Detect which cell encompasses the target text, then output its (x, y) center coordinate. 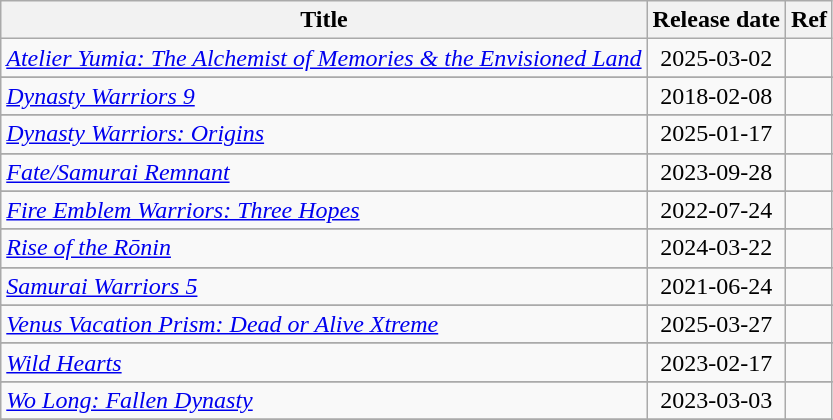
2023-09-28 (716, 172)
Samurai Warriors 5 (324, 286)
2025-03-02 (716, 58)
Dynasty Warriors 9 (324, 96)
Dynasty Warriors: Origins (324, 134)
Rise of the Rōnin (324, 248)
Title (324, 20)
Wo Long: Fallen Dynasty (324, 400)
Fire Emblem Warriors: Three Hopes (324, 210)
Atelier Yumia: The Alchemist of Memories & the Envisioned Land (324, 58)
2018-02-08 (716, 96)
2023-03-03 (716, 400)
Fate/Samurai Remnant (324, 172)
Release date (716, 20)
Wild Hearts (324, 362)
2025-01-17 (716, 134)
Ref (808, 20)
2022-07-24 (716, 210)
2023-02-17 (716, 362)
2021-06-24 (716, 286)
Venus Vacation Prism: Dead or Alive Xtreme (324, 324)
2025-03-27 (716, 324)
2024-03-22 (716, 248)
